For the text-containing cell, return its midpoint in [X, Y] coordinate format. 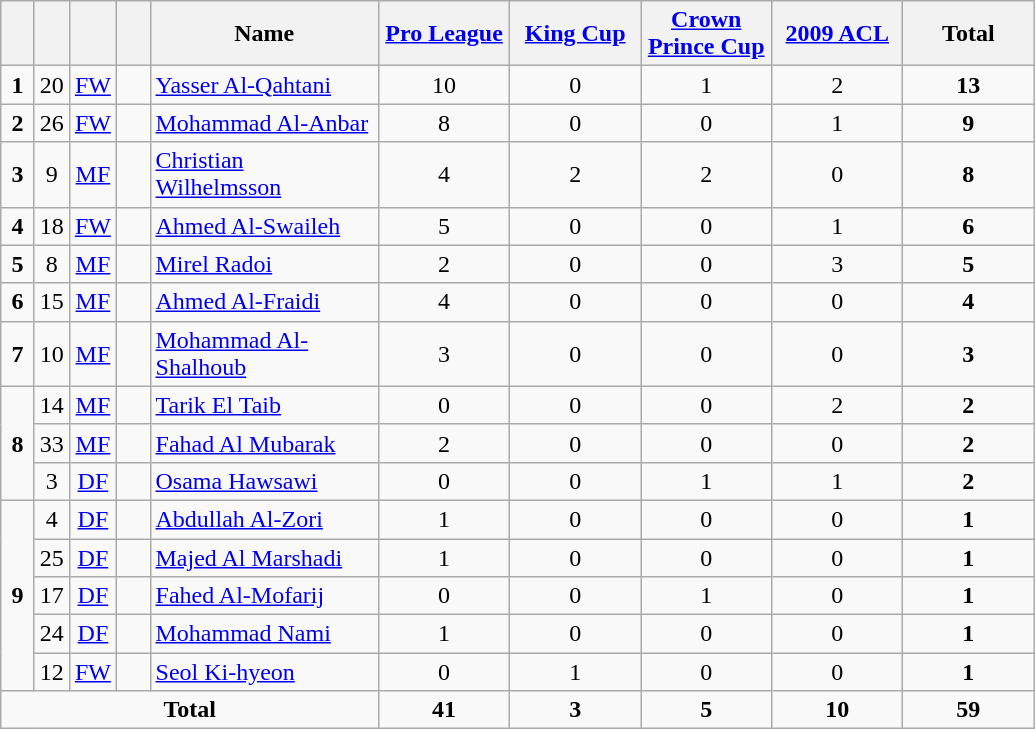
Mirel Radoi [264, 264]
12 [52, 672]
Ahmed Al-Fraidi [264, 302]
Name [264, 34]
13 [968, 85]
Seol Ki-hyeon [264, 672]
33 [52, 443]
26 [52, 123]
59 [968, 710]
Abdullah Al-Zori [264, 519]
24 [52, 634]
Fahad Al Mubarak [264, 443]
20 [52, 85]
Pro League [444, 34]
2009 ACL [838, 34]
17 [52, 596]
Mohammad Nami [264, 634]
41 [444, 710]
Crown Prince Cup [706, 34]
Tarik El Taib [264, 405]
Osama Hawsawi [264, 481]
14 [52, 405]
Yasser Al-Qahtani [264, 85]
18 [52, 226]
25 [52, 557]
7 [18, 354]
15 [52, 302]
Christian Wilhelmsson [264, 174]
Mohammad Al-Anbar [264, 123]
Fahed Al-Mofarij [264, 596]
Ahmed Al-Swaileh [264, 226]
King Cup [576, 34]
Mohammad Al-Shalhoub [264, 354]
Majed Al Marshadi [264, 557]
